For the text-containing cell, return its midpoint in [x, y] coordinate format. 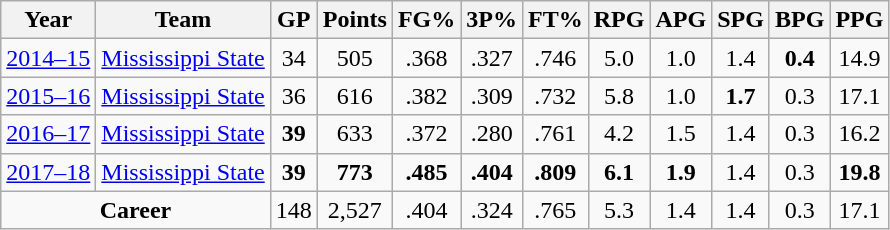
.382 [426, 96]
BPG [799, 20]
Points [354, 20]
.732 [555, 96]
3P% [492, 20]
FG% [426, 20]
PPG [860, 20]
RPG [619, 20]
2017–18 [48, 172]
.761 [555, 134]
2014–15 [48, 58]
1.9 [681, 172]
773 [354, 172]
5.0 [619, 58]
19.8 [860, 172]
GP [294, 20]
1.7 [741, 96]
.765 [555, 210]
FT% [555, 20]
.324 [492, 210]
.280 [492, 134]
.372 [426, 134]
616 [354, 96]
16.2 [860, 134]
.368 [426, 58]
Team [183, 20]
6.1 [619, 172]
.309 [492, 96]
.746 [555, 58]
2015–16 [48, 96]
1.5 [681, 134]
2016–17 [48, 134]
.485 [426, 172]
Year [48, 20]
APG [681, 20]
.327 [492, 58]
5.8 [619, 96]
5.3 [619, 210]
14.9 [860, 58]
36 [294, 96]
SPG [741, 20]
.809 [555, 172]
4.2 [619, 134]
633 [354, 134]
Career [136, 210]
148 [294, 210]
505 [354, 58]
2,527 [354, 210]
0.4 [799, 58]
34 [294, 58]
